From the cell containing the given text, extract its center point as (X, Y) coordinate. 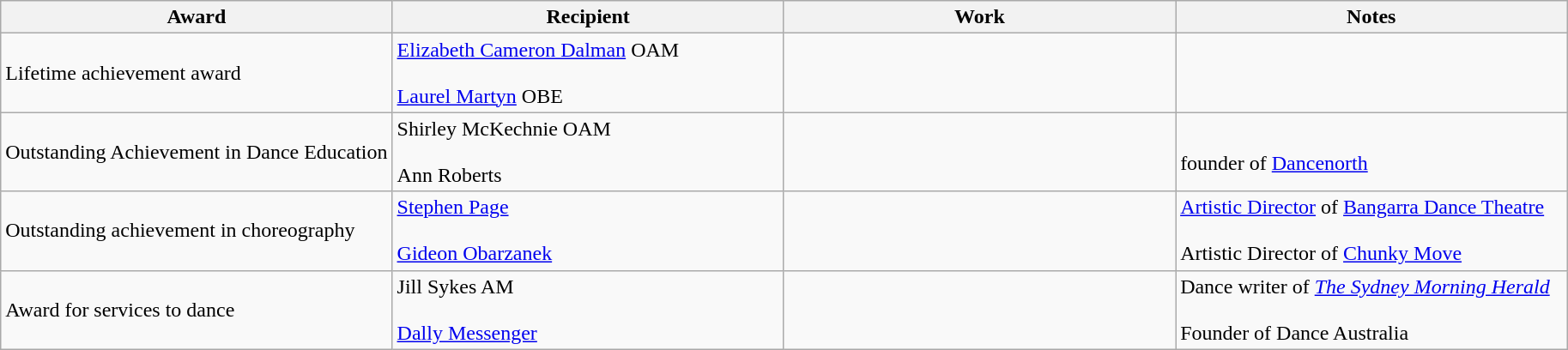
Jill Sykes AM Dally Messenger (588, 310)
Outstanding Achievement in Dance Education (197, 152)
Award for services to dance (197, 310)
Stephen PageGideon Obarzanek (588, 231)
founder of Dancenorth (1371, 152)
Work (979, 17)
Notes (1371, 17)
Artistic Director of Bangarra Dance TheatreArtistic Director of Chunky Move (1371, 231)
Lifetime achievement award (197, 73)
Elizabeth Cameron Dalman OAMLaurel Martyn OBE (588, 73)
Recipient (588, 17)
Dance writer of The Sydney Morning HeraldFounder of Dance Australia (1371, 310)
Shirley McKechnie OAM Ann Roberts (588, 152)
Award (197, 17)
Outstanding achievement in choreography (197, 231)
